Provide the [X, Y] coordinate of the cell's center where the given text is located.  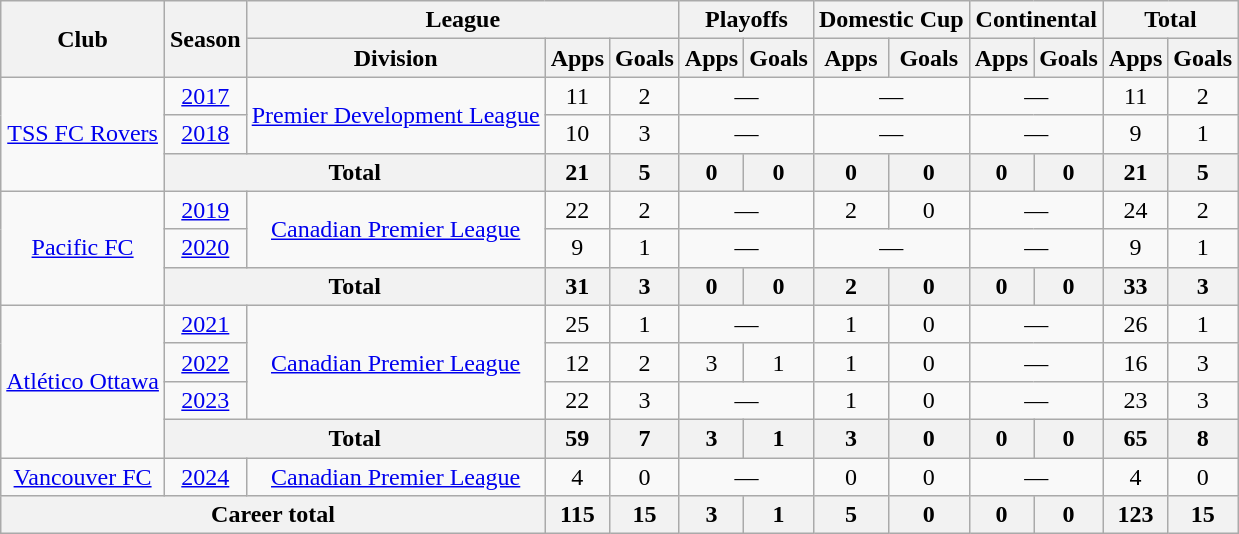
Domestic Cup [891, 20]
TSS FC Rovers [83, 134]
2020 [205, 248]
Premier Development League [396, 115]
Division [396, 58]
8 [1203, 438]
Vancouver FC [83, 477]
10 [577, 134]
Continental [1036, 20]
26 [1135, 324]
League [462, 20]
Playoffs [746, 20]
Career total [273, 515]
2024 [205, 477]
2022 [205, 362]
7 [645, 438]
115 [577, 515]
Atlético Ottawa [83, 381]
2018 [205, 134]
33 [1135, 286]
59 [577, 438]
2021 [205, 324]
16 [1135, 362]
25 [577, 324]
2023 [205, 400]
123 [1135, 515]
31 [577, 286]
Pacific FC [83, 248]
65 [1135, 438]
2017 [205, 96]
24 [1135, 210]
Club [83, 39]
2019 [205, 210]
12 [577, 362]
Season [205, 39]
23 [1135, 400]
